Search for the cell housing the specified text and yield its [X, Y] center coordinate. 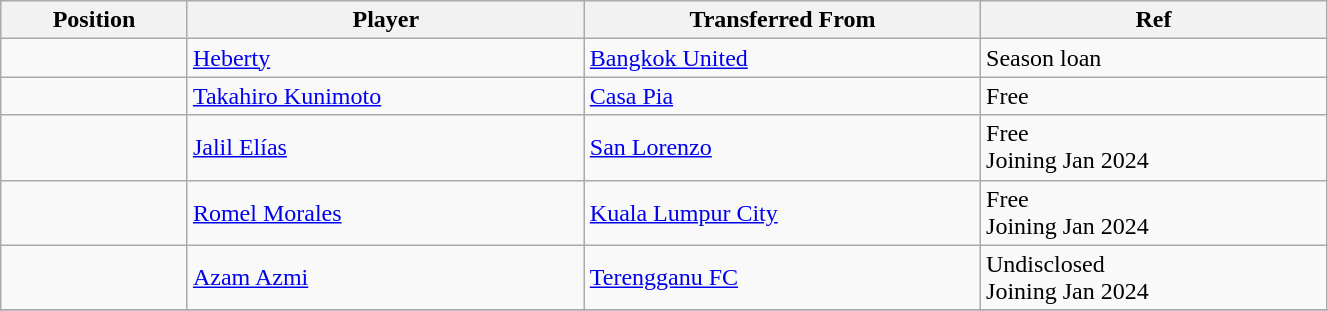
Terengganu FC [782, 278]
San Lorenzo [782, 148]
Season loan [1154, 58]
Free [1154, 96]
Position [94, 20]
Takahiro Kunimoto [386, 96]
Ref [1154, 20]
Kuala Lumpur City [782, 212]
Romel Morales [386, 212]
Player [386, 20]
Casa Pia [782, 96]
Undisclosed Joining Jan 2024 [1154, 278]
Azam Azmi [386, 278]
Transferred From [782, 20]
Heberty [386, 58]
Bangkok United [782, 58]
Jalil Elías [386, 148]
